Extract the [X, Y] coordinate from the center of the cell holding the provided text.  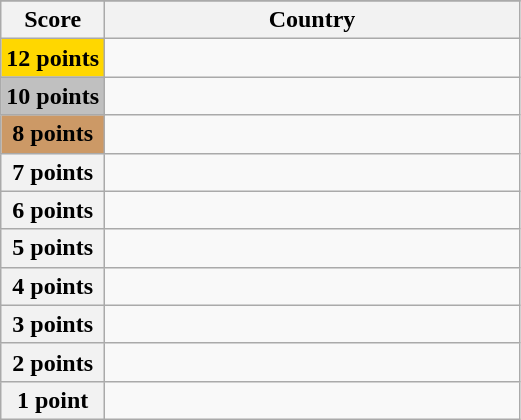
8 points [53, 134]
6 points [53, 210]
12 points [53, 58]
7 points [53, 172]
4 points [53, 286]
Country [312, 20]
1 point [53, 400]
10 points [53, 96]
2 points [53, 362]
3 points [53, 324]
Score [53, 20]
5 points [53, 248]
